Pinpoint the cell where the given text exists, returning its (X, Y) midpoint coordinate. 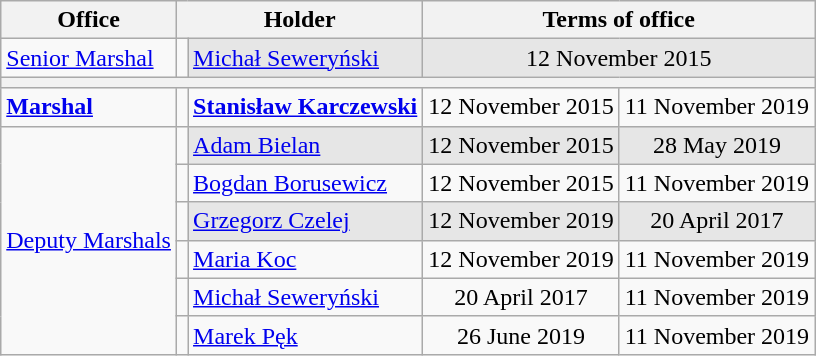
Office (89, 20)
Stanisław Karczewski (306, 107)
Deputy Marshals (89, 240)
Holder (299, 20)
Bogdan Borusewicz (306, 183)
Adam Bielan (306, 145)
Terms of office (619, 20)
Grzegorz Czelej (306, 221)
Senior Marshal (89, 58)
Marek Pęk (306, 335)
26 June 2019 (521, 335)
Marshal (89, 107)
Maria Koc (306, 259)
28 May 2019 (716, 145)
